For the text-containing cell, return its midpoint in (x, y) coordinate format. 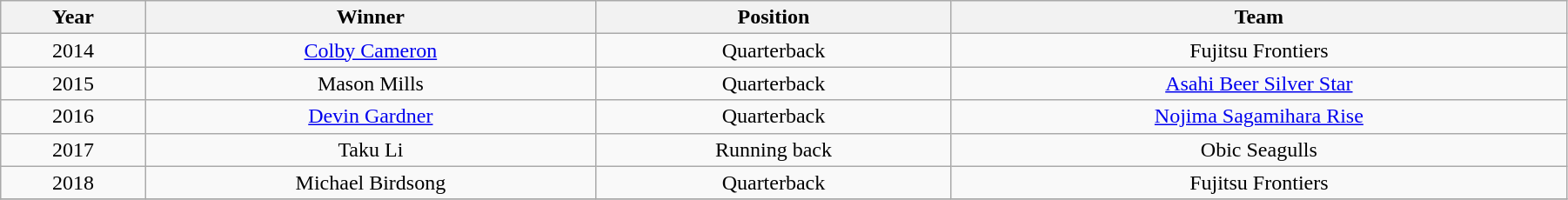
Colby Cameron (371, 50)
2017 (73, 150)
2015 (73, 83)
Team (1258, 17)
2016 (73, 117)
2014 (73, 50)
Taku Li (371, 150)
Devin Gardner (371, 117)
Year (73, 17)
Asahi Beer Silver Star (1258, 83)
Winner (371, 17)
2018 (73, 183)
Obic Seagulls (1258, 150)
Position (774, 17)
Running back (774, 150)
Michael Birdsong (371, 183)
Nojima Sagamihara Rise (1258, 117)
Mason Mills (371, 83)
